Identify which cell holds the provided text, then report its (X, Y) central coordinate. 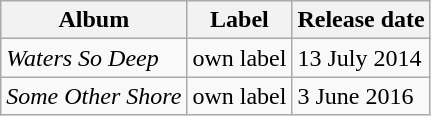
Waters So Deep (94, 58)
Label (240, 20)
3 June 2016 (361, 96)
13 July 2014 (361, 58)
Album (94, 20)
Release date (361, 20)
Some Other Shore (94, 96)
